Capture the cell that displays the provided text and extract its (x, y) central coordinate. 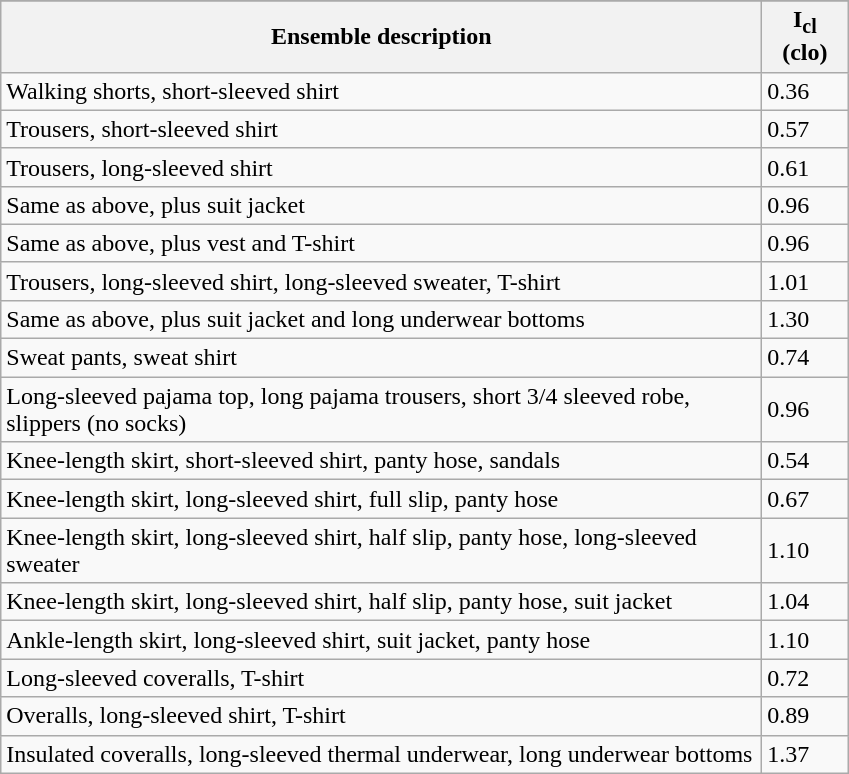
1.01 (805, 281)
1.30 (805, 319)
Icl (clo) (805, 36)
0.67 (805, 499)
0.36 (805, 91)
Ensemble description (382, 36)
Overalls, long-sleeved shirt, T-shirt (382, 716)
0.72 (805, 678)
Long-sleeved coveralls, T-shirt (382, 678)
Long-sleeved pajama top, long pajama trousers, short 3/4 sleeved robe, slippers (no socks) (382, 410)
Same as above, plus vest and T-shirt (382, 243)
0.89 (805, 716)
Walking shorts, short-sleeved shirt (382, 91)
1.37 (805, 754)
0.74 (805, 358)
Same as above, plus suit jacket (382, 205)
Trousers, short-sleeved shirt (382, 129)
1.04 (805, 602)
Trousers, long-sleeved shirt, long-sleeved sweater, T-shirt (382, 281)
Same as above, plus suit jacket and long underwear bottoms (382, 319)
0.61 (805, 167)
Knee-length skirt, long-sleeved shirt, half slip, panty hose, long-sleeved sweater (382, 550)
0.54 (805, 461)
Sweat pants, sweat shirt (382, 358)
Trousers, long-sleeved shirt (382, 167)
Insulated coveralls, long-sleeved thermal underwear, long underwear bottoms (382, 754)
0.57 (805, 129)
Ankle-length skirt, long-sleeved shirt, suit jacket, panty hose (382, 640)
Knee-length skirt, long-sleeved shirt, half slip, panty hose, suit jacket (382, 602)
Knee-length skirt, short-sleeved shirt, panty hose, sandals (382, 461)
Knee-length skirt, long-sleeved shirt, full slip, panty hose (382, 499)
